Capture the cell that displays the provided text and extract its [X, Y] central coordinate. 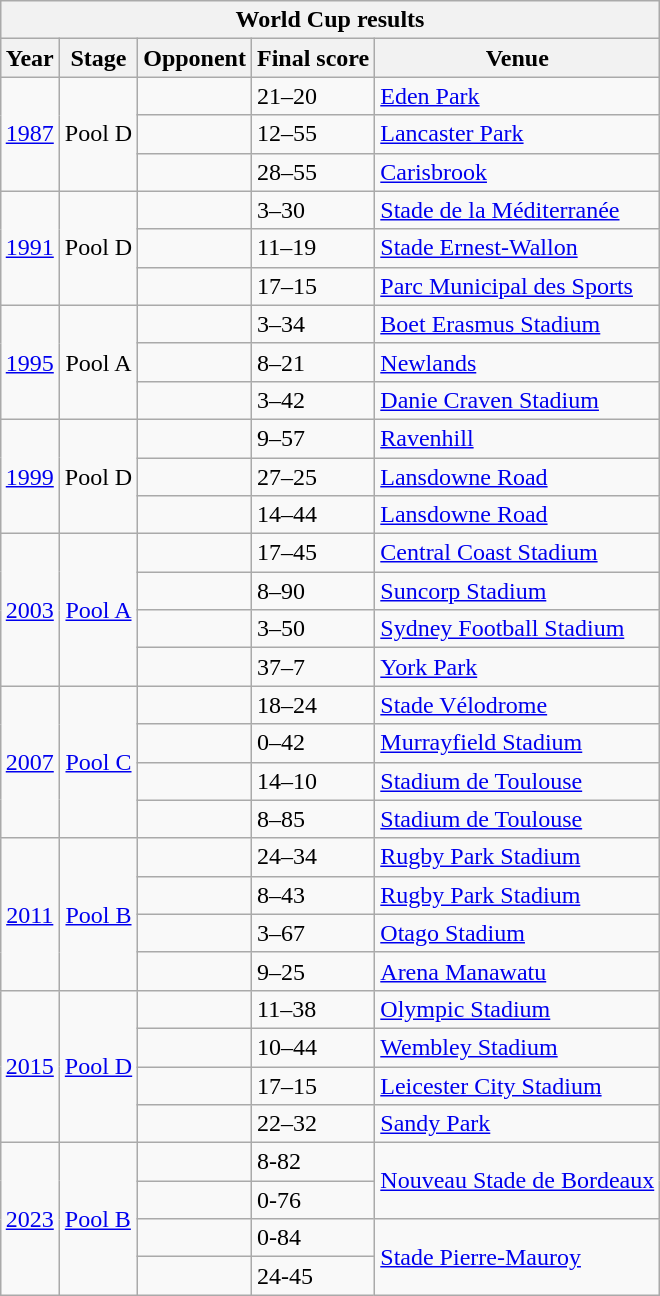
14–44 [312, 515]
Stade Ernest-Wallon [518, 248]
Eden Park [518, 96]
3–50 [312, 629]
17–45 [312, 553]
Arena Manawatu [518, 971]
Murrayfield Stadium [518, 743]
1999 [30, 476]
Wembley Stadium [518, 1047]
3–67 [312, 933]
Ravenhill [518, 438]
12–55 [312, 134]
9–25 [312, 971]
3–42 [312, 400]
2011 [30, 914]
Olympic Stadium [518, 1009]
1987 [30, 134]
8–21 [312, 362]
Lancaster Park [518, 134]
24-45 [312, 1276]
Otago Stadium [518, 933]
0–42 [312, 743]
3–34 [312, 324]
8–43 [312, 895]
Sandy Park [518, 1124]
11–19 [312, 248]
22–32 [312, 1124]
Carisbrook [518, 172]
Central Coast Stadium [518, 553]
2007 [30, 762]
10–44 [312, 1047]
28–55 [312, 172]
18–24 [312, 705]
8–85 [312, 819]
York Park [518, 667]
Pool C [98, 762]
Newlands [518, 362]
37–7 [312, 667]
3–30 [312, 210]
Final score [312, 58]
Danie Craven Stadium [518, 400]
Sydney Football Stadium [518, 629]
2003 [30, 610]
Stade Pierre-Mauroy [518, 1257]
8-82 [312, 1162]
0-76 [312, 1200]
Venue [518, 58]
World Cup results [330, 20]
Leicester City Stadium [518, 1085]
27–25 [312, 477]
14–10 [312, 781]
2023 [30, 1219]
1991 [30, 248]
Nouveau Stade de Bordeaux [518, 1181]
0-84 [312, 1238]
21–20 [312, 96]
24–34 [312, 857]
Suncorp Stadium [518, 591]
1995 [30, 362]
Parc Municipal des Sports [518, 286]
Year [30, 58]
9–57 [312, 438]
8–90 [312, 591]
2015 [30, 1066]
Boet Erasmus Stadium [518, 324]
Stage [98, 58]
Stade Vélodrome [518, 705]
Stade de la Méditerranée [518, 210]
Opponent [195, 58]
11–38 [312, 1009]
